Search for the cell housing the specified text and yield its [X, Y] center coordinate. 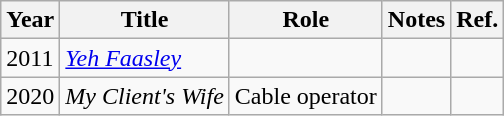
Ref. [478, 20]
Title [145, 20]
Cable operator [306, 96]
2011 [30, 58]
Role [306, 20]
My Client's Wife [145, 96]
2020 [30, 96]
Year [30, 20]
Notes [416, 20]
Yeh Faasley [145, 58]
